Provide the (x, y) coordinate of the cell's center where the given text is located.  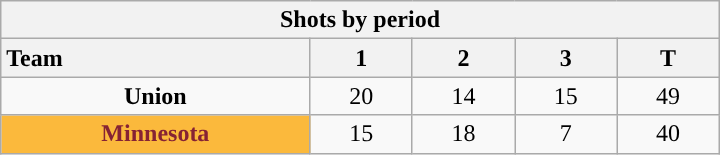
Team (156, 58)
Minnesota (156, 134)
7 (566, 134)
14 (463, 96)
2 (463, 58)
Union (156, 96)
20 (361, 96)
3 (566, 58)
40 (668, 134)
18 (463, 134)
49 (668, 96)
Shots by period (360, 20)
1 (361, 58)
T (668, 58)
